Locate the cell with the specified text and output its [X, Y] center coordinate. 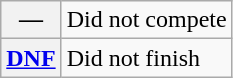
DNF [31, 58]
— [31, 20]
Did not compete [146, 20]
Did not finish [146, 58]
